From the cell containing the given text, extract its center point as [x, y] coordinate. 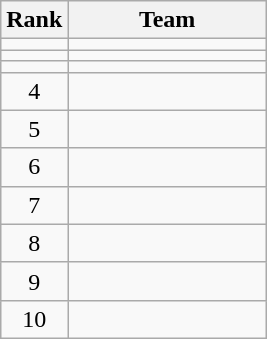
Rank [34, 20]
7 [34, 205]
9 [34, 281]
5 [34, 129]
6 [34, 167]
4 [34, 91]
Team [168, 20]
10 [34, 319]
8 [34, 243]
